Output the (X, Y) coordinate of the center of the cell containing the given text.  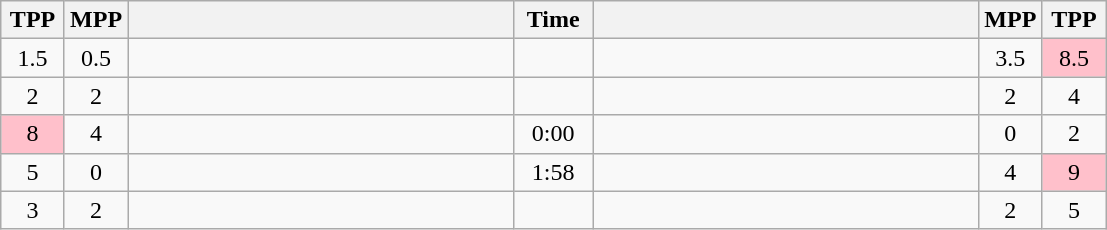
3.5 (1011, 58)
1.5 (33, 58)
0.5 (96, 58)
8.5 (1074, 58)
8 (33, 134)
Time (554, 20)
9 (1074, 172)
0:00 (554, 134)
3 (33, 210)
1:58 (554, 172)
